Search for the cell housing the specified text and yield its (X, Y) center coordinate. 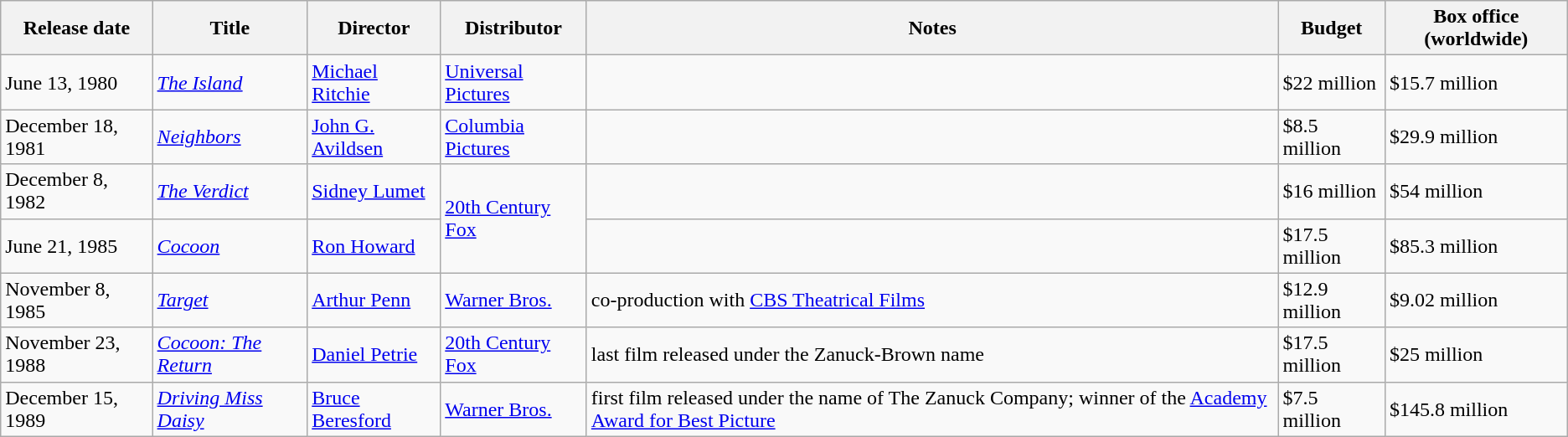
$8.5 million (1332, 137)
Release date (77, 28)
Target (230, 300)
$145.8 million (1476, 409)
Driving Miss Daisy (230, 409)
Daniel Petrie (374, 355)
$15.7 million (1476, 82)
Director (374, 28)
June 13, 1980 (77, 82)
Neighbors (230, 137)
Box office (worldwide) (1476, 28)
December 15, 1989 (77, 409)
$54 million (1476, 191)
last film released under the Zanuck-Brown name (932, 355)
$22 million (1332, 82)
November 8, 1985 (77, 300)
$9.02 million (1476, 300)
Cocoon: The Return (230, 355)
first film released under the name of The Zanuck Company; winner of the Academy Award for Best Picture (932, 409)
Title (230, 28)
The Island (230, 82)
$25 million (1476, 355)
December 18, 1981 (77, 137)
Michael Ritchie (374, 82)
November 23, 1988 (77, 355)
Columbia Pictures (514, 137)
Distributor (514, 28)
$85.3 million (1476, 246)
$12.9 million (1332, 300)
John G. Avildsen (374, 137)
The Verdict (230, 191)
$29.9 million (1476, 137)
June 21, 1985 (77, 246)
Bruce Beresford (374, 409)
$7.5 million (1332, 409)
Budget (1332, 28)
$16 million (1332, 191)
Ron Howard (374, 246)
Cocoon (230, 246)
Sidney Lumet (374, 191)
co-production with CBS Theatrical Films (932, 300)
December 8, 1982 (77, 191)
Universal Pictures (514, 82)
Arthur Penn (374, 300)
Notes (932, 28)
